From the cell containing the given text, extract its center point as (X, Y) coordinate. 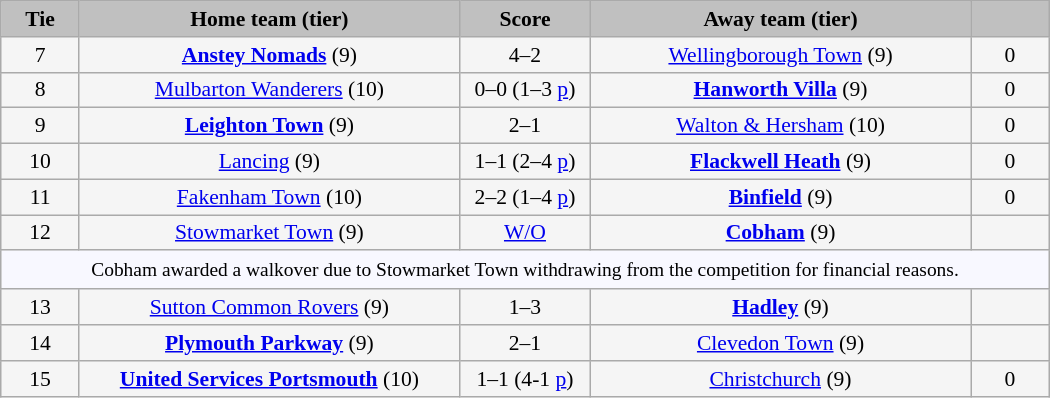
Clevedon Town (9) (781, 343)
14 (40, 343)
8 (40, 90)
Cobham (9) (781, 233)
Home team (tier) (269, 19)
Hadley (9) (781, 308)
Binfield (9) (781, 197)
4–2 (524, 55)
Walton & Hersham (10) (781, 126)
Lancing (9) (269, 162)
Flackwell Heath (9) (781, 162)
W/O (524, 233)
7 (40, 55)
Sutton Common Rovers (9) (269, 308)
Mulbarton Wanderers (10) (269, 90)
Away team (tier) (781, 19)
0–0 (1–3 p) (524, 90)
Wellingborough Town (9) (781, 55)
Anstey Nomads (9) (269, 55)
11 (40, 197)
United Services Portsmouth (10) (269, 379)
15 (40, 379)
Tie (40, 19)
Leighton Town (9) (269, 126)
1–1 (4-1 p) (524, 379)
Plymouth Parkway (9) (269, 343)
Hanworth Villa (9) (781, 90)
Christchurch (9) (781, 379)
Score (524, 19)
12 (40, 233)
2–2 (1–4 p) (524, 197)
1–3 (524, 308)
Fakenham Town (10) (269, 197)
9 (40, 126)
Stowmarket Town (9) (269, 233)
10 (40, 162)
13 (40, 308)
1–1 (2–4 p) (524, 162)
Cobham awarded a walkover due to Stowmarket Town withdrawing from the competition for financial reasons. (525, 270)
